Return the [x, y] coordinate for the center point of the cell that contains the specified text.  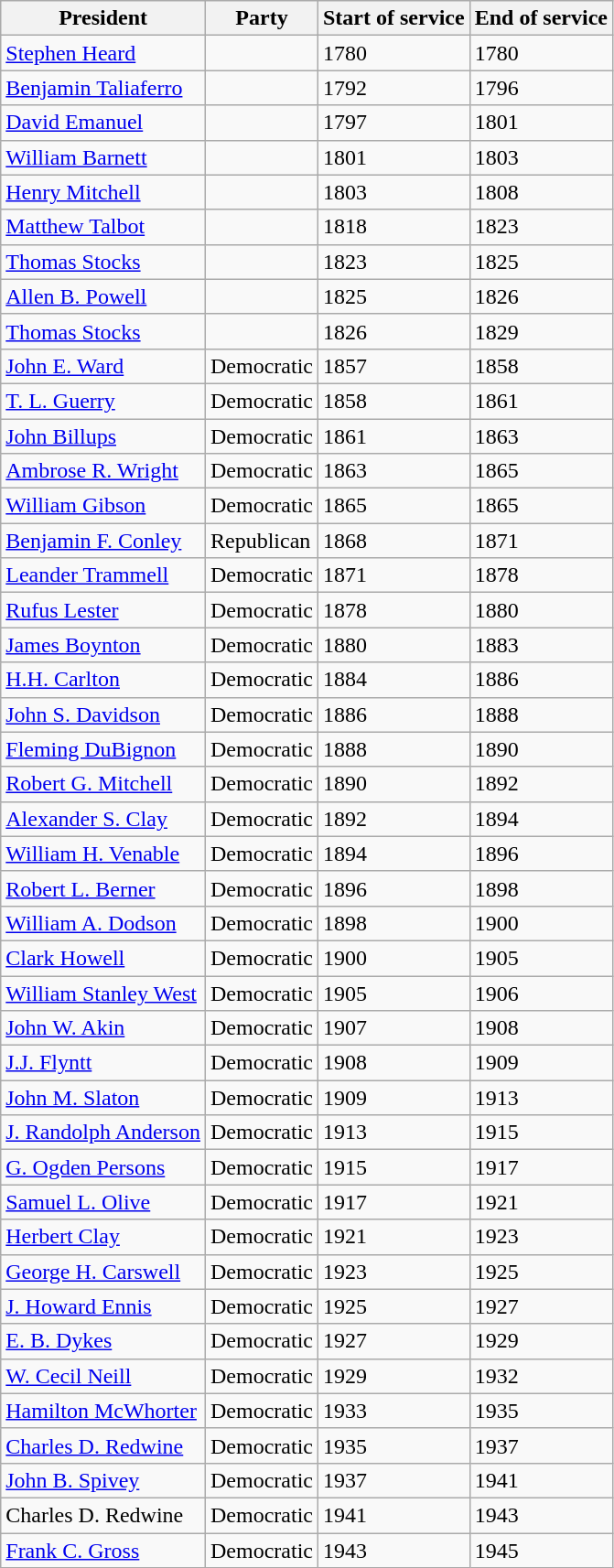
Herbert Clay [103, 1237]
1792 [393, 88]
John S. Davidson [103, 714]
T. L. Guerry [103, 401]
President [103, 18]
John M. Slaton [103, 1098]
Republican [262, 541]
1906 [541, 993]
James Boynton [103, 645]
William Barnett [103, 157]
1932 [541, 1376]
1883 [541, 645]
Start of service [393, 18]
G. Ogden Persons [103, 1167]
Robert G. Mitchell [103, 784]
H.H. Carlton [103, 680]
1818 [393, 227]
William H. Venable [103, 854]
Benjamin F. Conley [103, 541]
1797 [393, 123]
E. B. Dykes [103, 1341]
1829 [541, 331]
John Billups [103, 436]
Henry Mitchell [103, 192]
George H. Carswell [103, 1272]
Leander Trammell [103, 575]
1808 [541, 192]
Matthew Talbot [103, 227]
End of service [541, 18]
Rufus Lester [103, 610]
1868 [393, 541]
1945 [541, 1551]
1907 [393, 1028]
J. Howard Ennis [103, 1306]
Ambrose R. Wright [103, 471]
1796 [541, 88]
Frank C. Gross [103, 1551]
William A. Dodson [103, 923]
W. Cecil Neill [103, 1376]
Clark Howell [103, 958]
Hamilton McWhorter [103, 1411]
John W. Akin [103, 1028]
1933 [393, 1411]
William Gibson [103, 506]
John E. Ward [103, 366]
Allen B. Powell [103, 296]
Robert L. Berner [103, 888]
Benjamin Taliaferro [103, 88]
Party [262, 18]
Fleming DuBignon [103, 749]
William Stanley West [103, 993]
John B. Spivey [103, 1480]
1857 [393, 366]
1884 [393, 680]
Alexander S. Clay [103, 819]
J. Randolph Anderson [103, 1133]
J.J. Flyntt [103, 1063]
Stephen Heard [103, 53]
Samuel L. Olive [103, 1202]
David Emanuel [103, 123]
